Detect which cell encompasses the target text, then output its [x, y] center coordinate. 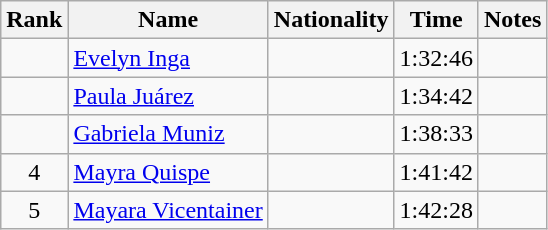
Time [436, 20]
1:42:28 [436, 210]
Evelyn Inga [168, 58]
Mayara Vicentainer [168, 210]
Rank [34, 20]
1:41:42 [436, 172]
5 [34, 210]
1:32:46 [436, 58]
1:38:33 [436, 134]
4 [34, 172]
Name [168, 20]
Nationality [331, 20]
Gabriela Muniz [168, 134]
Paula Juárez [168, 96]
Notes [512, 20]
1:34:42 [436, 96]
Mayra Quispe [168, 172]
